Search for the cell housing the specified text and yield its (x, y) center coordinate. 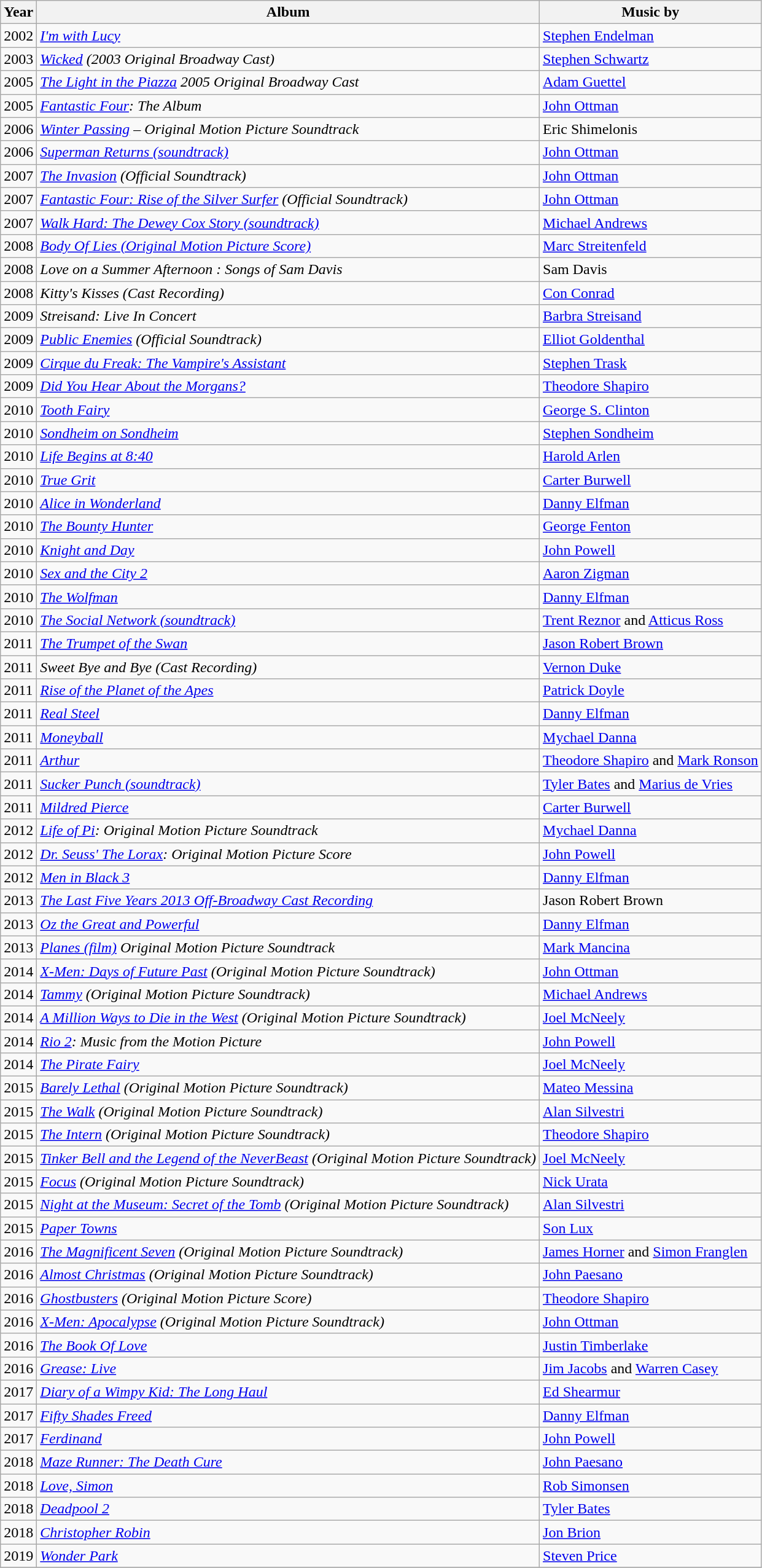
Sweet Bye and Bye (Cast Recording) (289, 667)
Fantastic Four: The Album (289, 106)
Streisand: Live In Concert (289, 316)
Sam Davis (651, 269)
The Light in the Piazza 2005 Original Broadway Cast (289, 82)
The Social Network (soundtrack) (289, 620)
Dr. Seuss' The Lorax: Original Motion Picture Score (289, 854)
Stephen Trask (651, 363)
Adam Guettel (651, 82)
Nick Urata (651, 1182)
Focus (Original Motion Picture Soundtrack) (289, 1182)
Sondheim on Sondheim (289, 433)
Sex and the City 2 (289, 573)
The Intern (Original Motion Picture Soundtrack) (289, 1135)
Mark Mancina (651, 947)
The Trumpet of the Swan (289, 643)
X-Men: Days of Future Past (Original Motion Picture Soundtrack) (289, 971)
Cirque du Freak: The Vampire's Assistant (289, 363)
Jon Brion (651, 1532)
Maze Runner: The Death Cure (289, 1462)
Planes (film) Original Motion Picture Soundtrack (289, 947)
Year (18, 12)
Marc Streitenfeld (651, 246)
Walk Hard: The Dewey Cox Story (soundtrack) (289, 222)
Moneyball (289, 737)
Jim Jacobs and Warren Casey (651, 1368)
Justin Timberlake (651, 1345)
2019 (18, 1556)
Con Conrad (651, 293)
Wicked (2003 Original Broadway Cast) (289, 59)
Life of Pi: Original Motion Picture Soundtrack (289, 831)
Ed Shearmur (651, 1392)
Tyler Bates (651, 1509)
Grease: Live (289, 1368)
Ghostbusters (Original Motion Picture Score) (289, 1298)
True Grit (289, 480)
Did You Hear About the Morgans? (289, 386)
Christopher Robin (289, 1532)
Barely Lethal (Original Motion Picture Soundtrack) (289, 1088)
Deadpool 2 (289, 1509)
Men in Black 3 (289, 877)
Arthur (289, 761)
Stephen Endelman (651, 36)
Superman Returns (soundtrack) (289, 152)
2002 (18, 36)
Love, Simon (289, 1486)
The Wolfman (289, 597)
Theodore Shapiro and Mark Ronson (651, 761)
Fantastic Four: Rise of the Silver Surfer (Official Soundtrack) (289, 199)
The Invasion (Official Soundtrack) (289, 176)
Rio 2: Music from the Motion Picture (289, 1041)
Tooth Fairy (289, 410)
Sucker Punch (soundtrack) (289, 784)
Ferdinand (289, 1439)
Stephen Schwartz (651, 59)
A Million Ways to Die in the West (Original Motion Picture Soundtrack) (289, 1017)
Winter Passing – Original Motion Picture Soundtrack (289, 129)
The Magnificent Seven (Original Motion Picture Soundtrack) (289, 1252)
Almost Christmas (Original Motion Picture Soundtrack) (289, 1275)
Music by (651, 12)
Knight and Day (289, 550)
The Pirate Fairy (289, 1065)
Tyler Bates and Marius de Vries (651, 784)
Kitty's Kisses (Cast Recording) (289, 293)
Album (289, 12)
Tammy (Original Motion Picture Soundtrack) (289, 994)
Steven Price (651, 1556)
I'm with Lucy (289, 36)
Life Begins at 8:40 (289, 457)
Patrick Doyle (651, 691)
Trent Reznor and Atticus Ross (651, 620)
Barbra Streisand (651, 316)
George S. Clinton (651, 410)
Aaron Zigman (651, 573)
X-Men: Apocalypse (Original Motion Picture Soundtrack) (289, 1322)
Wonder Park (289, 1556)
Tinker Bell and the Legend of the NeverBeast (Original Motion Picture Soundtrack) (289, 1158)
Vernon Duke (651, 667)
Love on a Summer Afternoon : Songs of Sam Davis (289, 269)
Diary of a Wimpy Kid: The Long Haul (289, 1392)
Paper Towns (289, 1228)
Stephen Sondheim (651, 433)
Harold Arlen (651, 457)
The Book Of Love (289, 1345)
Mildred Pierce (289, 807)
The Walk (Original Motion Picture Soundtrack) (289, 1111)
Mateo Messina (651, 1088)
Fifty Shades Freed (289, 1415)
Oz the Great and Powerful (289, 924)
Eric Shimelonis (651, 129)
The Last Five Years 2013 Off-Broadway Cast Recording (289, 901)
Elliot Goldenthal (651, 340)
Night at the Museum: Secret of the Tomb (Original Motion Picture Soundtrack) (289, 1205)
Public Enemies (Official Soundtrack) (289, 340)
Alice in Wonderland (289, 503)
Body Of Lies (Original Motion Picture Score) (289, 246)
George Fenton (651, 527)
2003 (18, 59)
James Horner and Simon Franglen (651, 1252)
Rise of the Planet of the Apes (289, 691)
The Bounty Hunter (289, 527)
Son Lux (651, 1228)
Real Steel (289, 714)
Rob Simonsen (651, 1486)
